Detect which cell encompasses the target text, then output its (X, Y) center coordinate. 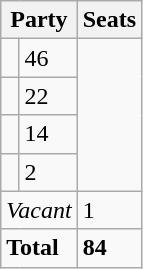
2 (48, 172)
22 (48, 96)
84 (109, 248)
Total (39, 248)
46 (48, 58)
Seats (109, 20)
Party (39, 20)
Vacant (39, 210)
1 (109, 210)
14 (48, 134)
